Return (X, Y) of the center of cell containing provided text 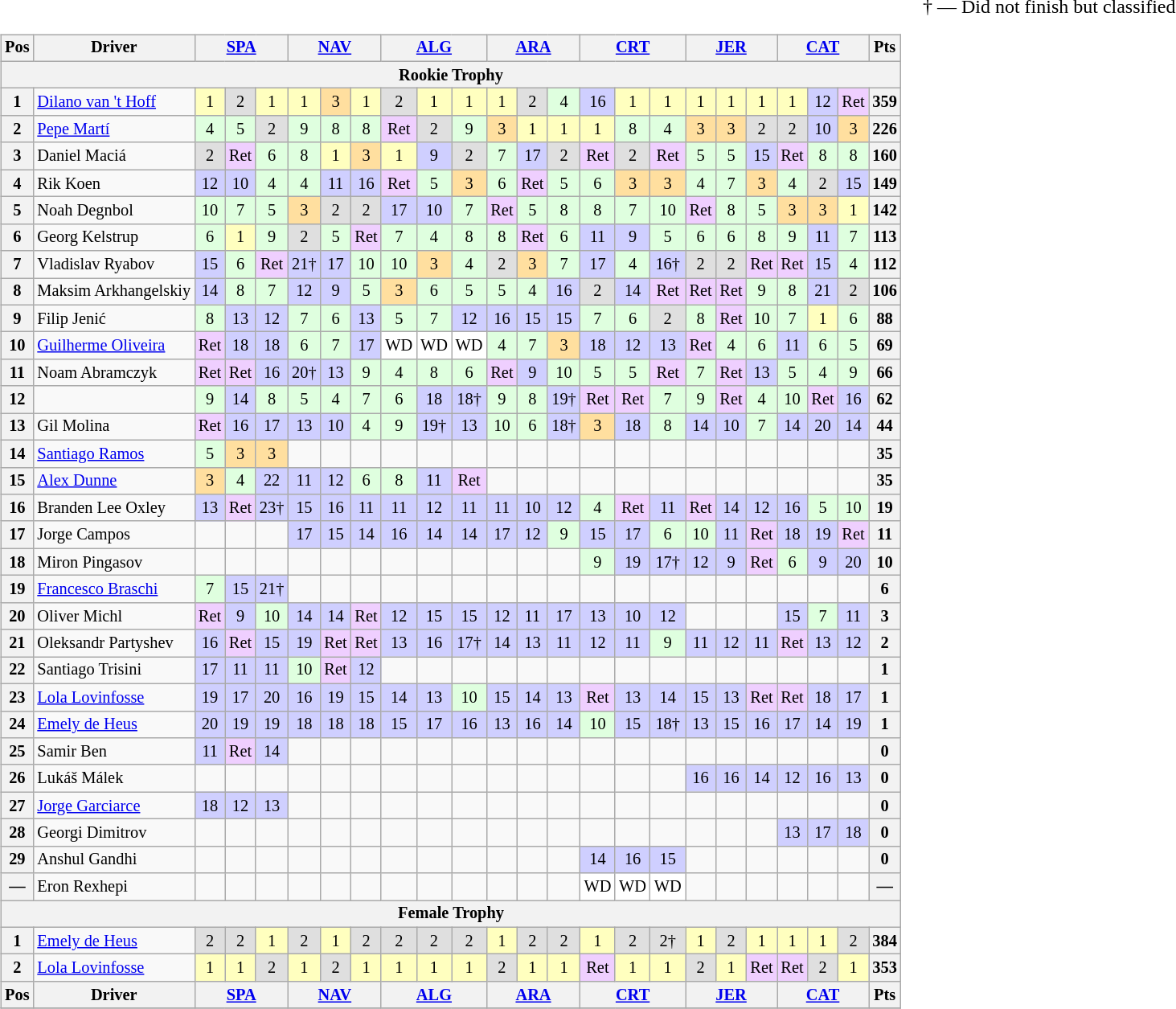
Lukáš Málek (114, 778)
160 (884, 156)
Noah Degnbol (114, 211)
106 (884, 292)
384 (884, 941)
Francesco Braschi (114, 589)
Gil Molina (114, 427)
112 (884, 265)
88 (884, 318)
2† (668, 941)
Oleksandr Partyshev (114, 643)
Guilherme Oliveira (114, 346)
359 (884, 102)
353 (884, 968)
Anshul Gandhi (114, 859)
66 (884, 373)
25 (17, 752)
Dilano van 't Hoff (114, 102)
24 (17, 724)
Rik Koen (114, 183)
Santiago Ramos (114, 453)
20† (304, 373)
Maksim Arkhangelskiy (114, 292)
Vladislav Ryabov (114, 265)
23† (272, 508)
Female Trophy (450, 914)
23 (17, 697)
Eron Rexhepi (114, 887)
Georg Kelstrup (114, 237)
Santiago Trisini (114, 671)
62 (884, 400)
Jorge Garciarce (114, 806)
226 (884, 129)
Pepe Martí (114, 129)
Rookie Trophy (450, 75)
Alex Dunne (114, 481)
Filip Jenić (114, 318)
Miron Pingasov (114, 562)
44 (884, 427)
113 (884, 237)
27 (17, 806)
Georgi Dimitrov (114, 833)
Branden Lee Oxley (114, 508)
69 (884, 346)
Oliver Michl (114, 616)
Jorge Campos (114, 535)
29 (17, 859)
149 (884, 183)
Noam Abramczyk (114, 373)
Samir Ben (114, 752)
Daniel Maciá (114, 156)
26 (17, 778)
28 (17, 833)
142 (884, 211)
16† (668, 265)
